Scan for the cell matching the given text and deliver its [X, Y] coordinate at center. 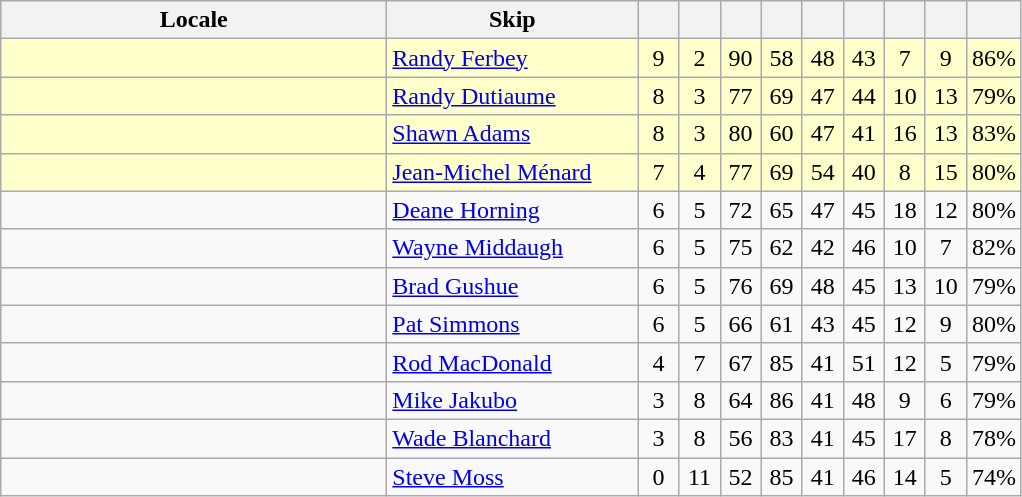
Deane Horning [512, 210]
Randy Dutiaume [512, 96]
18 [904, 210]
75 [740, 248]
11 [700, 477]
78% [994, 438]
86 [782, 400]
83 [782, 438]
61 [782, 324]
65 [782, 210]
0 [658, 477]
60 [782, 134]
Steve Moss [512, 477]
2 [700, 58]
58 [782, 58]
67 [740, 362]
Rod MacDonald [512, 362]
Locale [194, 20]
72 [740, 210]
Randy Ferbey [512, 58]
Pat Simmons [512, 324]
66 [740, 324]
80 [740, 134]
Mike Jakubo [512, 400]
14 [904, 477]
52 [740, 477]
Wade Blanchard [512, 438]
76 [740, 286]
56 [740, 438]
Skip [512, 20]
54 [822, 172]
74% [994, 477]
Jean-Michel Ménard [512, 172]
15 [946, 172]
86% [994, 58]
51 [864, 362]
16 [904, 134]
83% [994, 134]
17 [904, 438]
Shawn Adams [512, 134]
44 [864, 96]
40 [864, 172]
42 [822, 248]
90 [740, 58]
Brad Gushue [512, 286]
Wayne Middaugh [512, 248]
82% [994, 248]
62 [782, 248]
64 [740, 400]
